Find where the given text appears and provide that cell's center as [X, Y] coordinate. 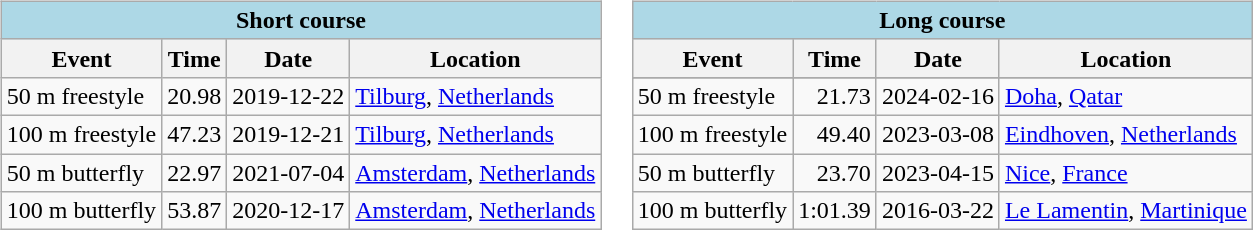
2023-03-08 [938, 134]
49.40 [835, 134]
Doha, Qatar [1126, 96]
47.23 [194, 134]
1:01.39 [835, 211]
22.97 [194, 173]
Long course [942, 20]
2019-12-21 [288, 134]
21.73 [835, 96]
23.70 [835, 173]
2019-12-22 [288, 96]
Short course [301, 20]
Le Lamentin, Martinique [1126, 211]
20.98 [194, 96]
Nice, France [1126, 173]
2021-07-04 [288, 173]
2020-12-17 [288, 211]
2024-02-16 [938, 96]
2023-04-15 [938, 173]
2016-03-22 [938, 211]
Eindhoven, Netherlands [1126, 134]
53.87 [194, 211]
